Scan for the cell matching the given text and deliver its (X, Y) coordinate at center. 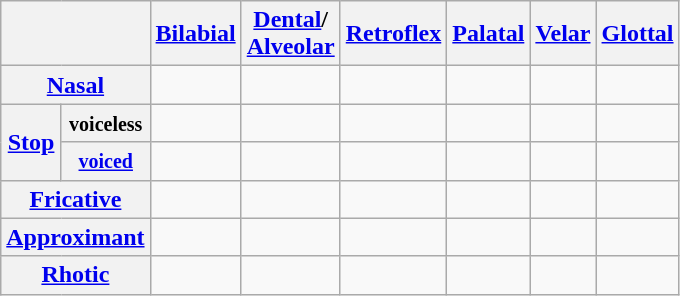
Approximant (76, 237)
Bilabial (196, 34)
Velar (563, 34)
Retroflex (394, 34)
Nasal (76, 85)
voiceless (106, 123)
Stop (32, 142)
Glottal (638, 34)
voiced (106, 161)
Fricative (76, 199)
Rhotic (76, 275)
Palatal (488, 34)
Dental/Alveolar (290, 34)
